Determine the (X, Y) coordinate at the center of the cell enclosing the given text.  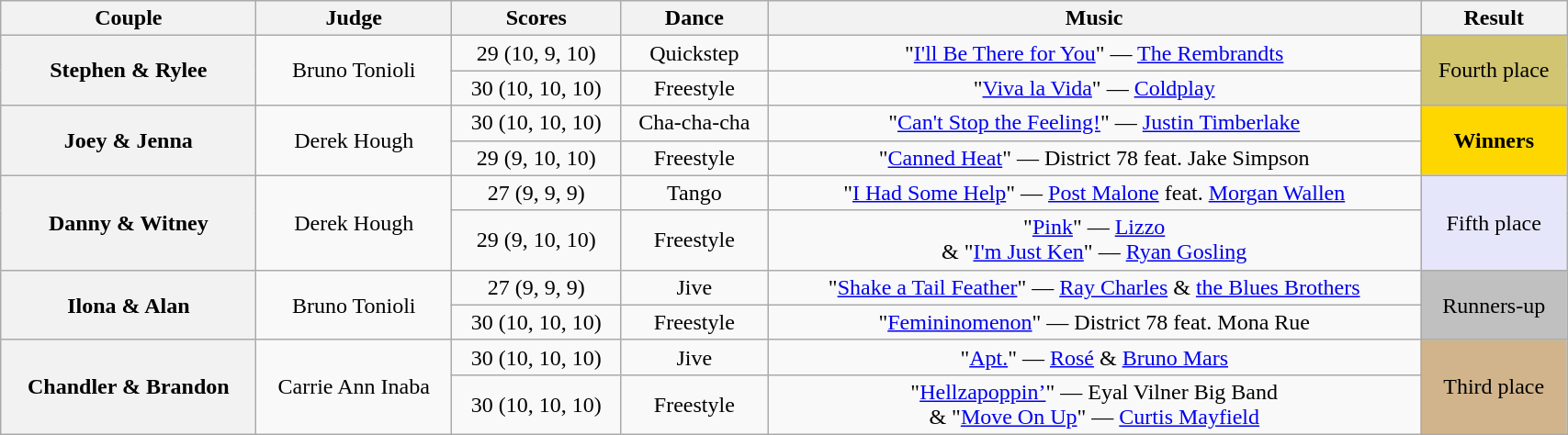
Stephen & Rylee (129, 71)
"Viva la Vida" — Coldplay (1095, 88)
Ilona & Alan (129, 305)
Tango (694, 193)
29 (10, 9, 10) (536, 53)
Result (1494, 18)
"Hellzapoppin’" — Eyal Vilner Big Band& "Move On Up" — Curtis Mayfield (1095, 404)
Quickstep (694, 53)
"I Had Some Help" — Post Malone feat. Morgan Wallen (1095, 193)
Chandler & Brandon (129, 387)
Third place (1494, 387)
"Shake a Tail Feather" — Ray Charles & the Blues Brothers (1095, 287)
Runners-up (1494, 305)
Scores (536, 18)
"Femininomenon" — District 78 feat. Mona Rue (1095, 322)
Danny & Witney (129, 222)
"Canned Heat" — District 78 feat. Jake Simpson (1095, 158)
Joey & Jenna (129, 140)
Winners (1494, 140)
"Pink" — Lizzo& "I'm Just Ken" — Ryan Gosling (1095, 240)
"I'll Be There for You" — The Rembrandts (1095, 53)
Couple (129, 18)
Music (1095, 18)
Judge (355, 18)
"Can't Stop the Feeling!" — Justin Timberlake (1095, 123)
Carrie Ann Inaba (355, 387)
Fourth place (1494, 71)
Cha-cha-cha (694, 123)
"Apt." — Rosé & Bruno Mars (1095, 357)
Fifth place (1494, 222)
Dance (694, 18)
